From the cell containing the given text, extract its center point as [X, Y] coordinate. 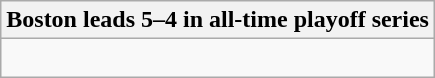
Boston leads 5–4 in all-time playoff series [218, 20]
